Capture the cell that displays the provided text and extract its (x, y) central coordinate. 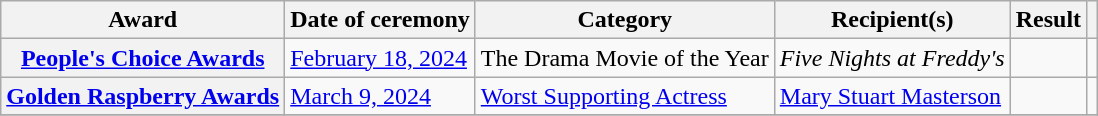
February 18, 2024 (380, 58)
Award (143, 20)
The Drama Movie of the Year (624, 58)
Result (1048, 20)
March 9, 2024 (380, 96)
Recipient(s) (892, 20)
Mary Stuart Masterson (892, 96)
Five Nights at Freddy's (892, 58)
Category (624, 20)
People's Choice Awards (143, 58)
Worst Supporting Actress (624, 96)
Date of ceremony (380, 20)
Golden Raspberry Awards (143, 96)
